Pinpoint the cell where the given text exists, returning its (x, y) midpoint coordinate. 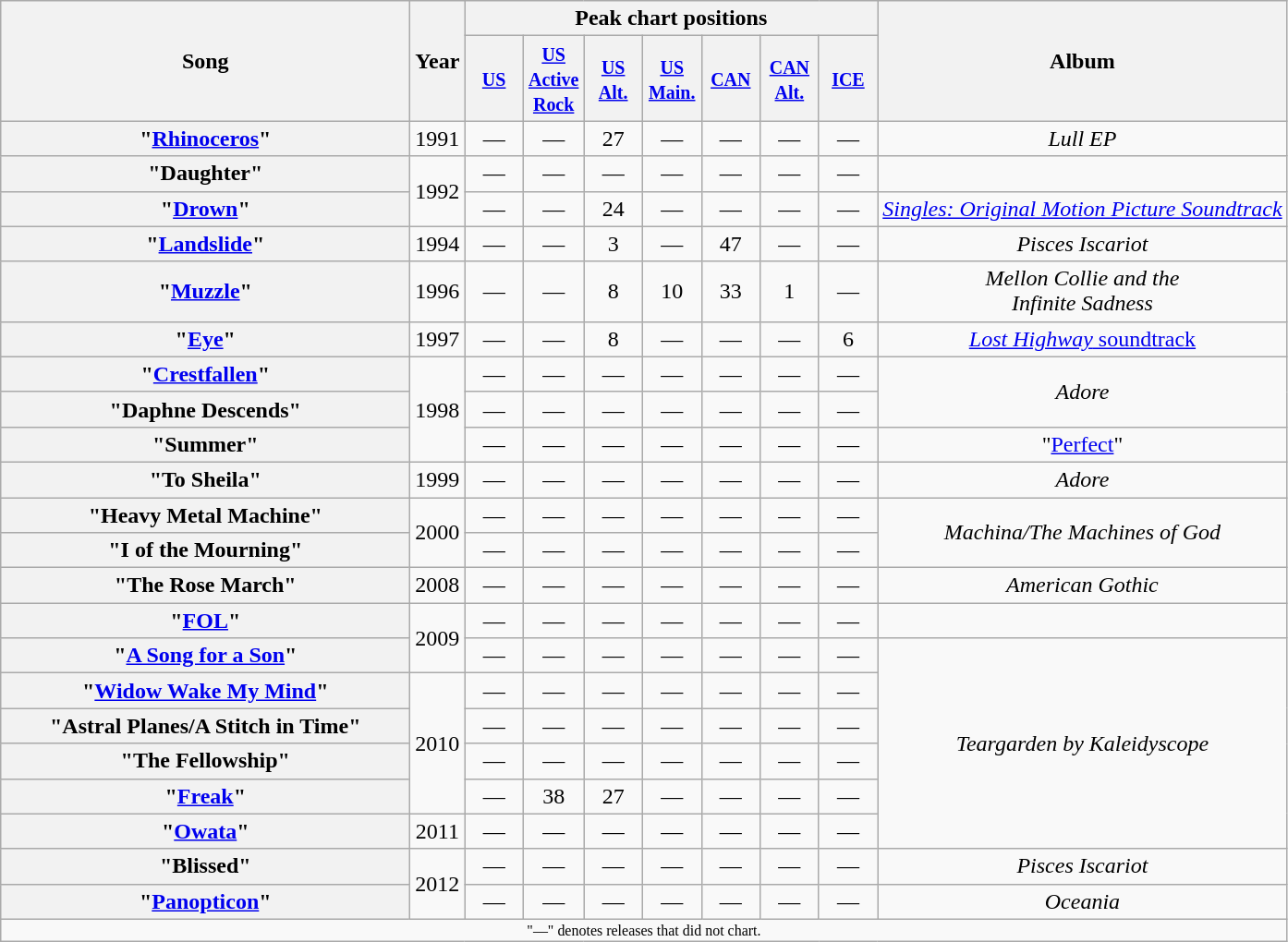
Album (1083, 61)
"Landslide" (205, 244)
"Eye" (205, 339)
1994 (438, 244)
1997 (438, 339)
Peak chart positions (671, 18)
CANAlt. (790, 78)
Lost Highway soundtrack (1083, 339)
CAN (731, 78)
"FOL" (205, 621)
"I of the Mourning" (205, 550)
3 (614, 244)
"Muzzle" (205, 292)
"Rhinoceros" (205, 139)
"Daphne Descends" (205, 409)
"To Sheila" (205, 479)
1999 (438, 479)
1991 (438, 139)
"Daughter" (205, 174)
"Owata" (205, 831)
"Freak" (205, 796)
38 (553, 796)
ICE (848, 78)
Teargarden by Kaleidyscope (1083, 743)
Year (438, 61)
"The Fellowship" (205, 761)
"Widow Wake My Mind" (205, 691)
33 (731, 292)
1 (790, 292)
Lull EP (1083, 139)
1992 (438, 191)
47 (731, 244)
Song (205, 61)
"Panopticon" (205, 901)
US (494, 78)
2009 (438, 638)
"Perfect" (1083, 444)
USActiveRock (553, 78)
American Gothic (1083, 586)
24 (614, 209)
2012 (438, 884)
6 (848, 339)
"Summer" (205, 444)
USMain. (672, 78)
"Astral Planes/A Stitch in Time" (205, 726)
"A Song for a Son" (205, 656)
"Crestfallen" (205, 374)
2000 (438, 532)
1996 (438, 292)
2011 (438, 831)
10 (672, 292)
USAlt. (614, 78)
Mellon Collie and theInfinite Sadness (1083, 292)
1998 (438, 409)
"Heavy Metal Machine" (205, 514)
2010 (438, 743)
"Blissed" (205, 866)
"—" denotes releases that did not chart. (644, 930)
Oceania (1083, 901)
"Drown" (205, 209)
2008 (438, 586)
"The Rose March" (205, 586)
Machina/The Machines of God (1083, 532)
Singles: Original Motion Picture Soundtrack (1083, 209)
